Search for the cell housing the specified text and yield its (X, Y) center coordinate. 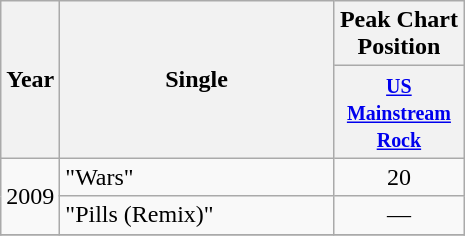
— (398, 215)
Single (197, 80)
"Pills (Remix)" (197, 215)
20 (398, 177)
US Mainstream Rock (398, 112)
"Wars" (197, 177)
2009 (30, 196)
Peak Chart Position (398, 34)
Year (30, 80)
